Provide the [x, y] coordinate of the cell's center where the given text is located.  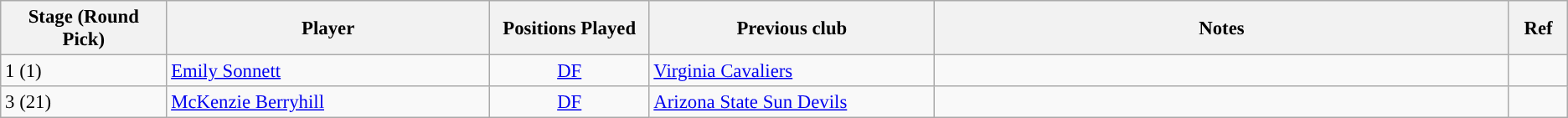
McKenzie Berryhill [328, 102]
Positions Played [570, 28]
Notes [1222, 28]
1 (1) [84, 71]
Ref [1538, 28]
Stage (Round Pick) [84, 28]
Emily Sonnett [328, 71]
Player [328, 28]
Virginia Cavaliers [792, 71]
3 (21) [84, 102]
Arizona State Sun Devils [792, 102]
Previous club [792, 28]
